Scan for the cell matching the given text and deliver its [X, Y] coordinate at center. 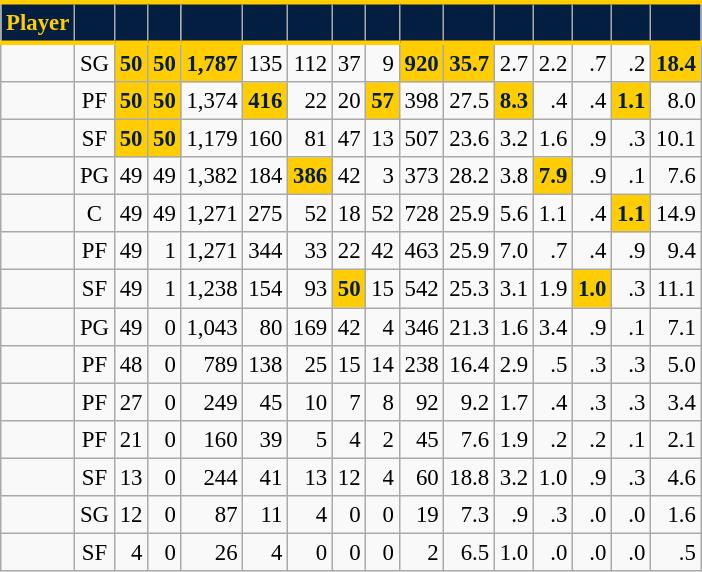
789 [212, 364]
87 [212, 515]
7.1 [676, 327]
920 [422, 62]
27.5 [469, 101]
18.8 [469, 477]
154 [266, 289]
1,382 [212, 176]
344 [266, 251]
9.4 [676, 251]
463 [422, 251]
2.1 [676, 439]
1.7 [514, 402]
25.3 [469, 289]
2.2 [554, 62]
21.3 [469, 327]
6.5 [469, 552]
7.3 [469, 515]
39 [266, 439]
8 [382, 402]
Player [38, 22]
23.6 [469, 139]
47 [348, 139]
1,238 [212, 289]
8.3 [514, 101]
249 [212, 402]
9 [382, 62]
9.2 [469, 402]
5.0 [676, 364]
93 [310, 289]
1,787 [212, 62]
60 [422, 477]
244 [212, 477]
7.0 [514, 251]
169 [310, 327]
398 [422, 101]
138 [266, 364]
7 [348, 402]
35.7 [469, 62]
3 [382, 176]
8.0 [676, 101]
184 [266, 176]
135 [266, 62]
275 [266, 214]
507 [422, 139]
728 [422, 214]
416 [266, 101]
37 [348, 62]
26 [212, 552]
1,179 [212, 139]
4.6 [676, 477]
542 [422, 289]
28.2 [469, 176]
1,043 [212, 327]
3.1 [514, 289]
19 [422, 515]
33 [310, 251]
27 [130, 402]
18.4 [676, 62]
346 [422, 327]
20 [348, 101]
48 [130, 364]
112 [310, 62]
2.7 [514, 62]
2.9 [514, 364]
41 [266, 477]
1,374 [212, 101]
92 [422, 402]
3.8 [514, 176]
5.6 [514, 214]
10.1 [676, 139]
25 [310, 364]
16.4 [469, 364]
10 [310, 402]
386 [310, 176]
C [95, 214]
5 [310, 439]
373 [422, 176]
7.9 [554, 176]
14.9 [676, 214]
57 [382, 101]
14 [382, 364]
11.1 [676, 289]
11 [266, 515]
18 [348, 214]
21 [130, 439]
80 [266, 327]
81 [310, 139]
238 [422, 364]
